Detect which cell encompasses the target text, then output its [X, Y] center coordinate. 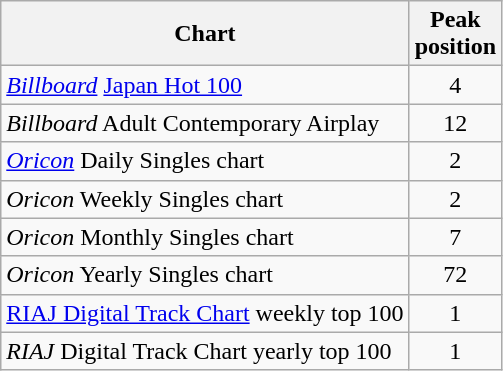
4 [455, 85]
Billboard Adult Contemporary Airplay [205, 123]
Oricon Monthly Singles chart [205, 237]
12 [455, 123]
RIAJ Digital Track Chart yearly top 100 [205, 351]
Oricon Daily Singles chart [205, 161]
Chart [205, 34]
Peakposition [455, 34]
Oricon Weekly Singles chart [205, 199]
72 [455, 275]
Billboard Japan Hot 100 [205, 85]
Oricon Yearly Singles chart [205, 275]
7 [455, 237]
RIAJ Digital Track Chart weekly top 100 [205, 313]
